Return (x, y) of the center of cell containing provided text 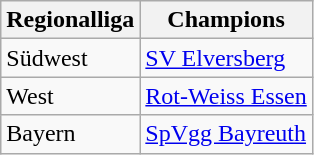
SpVgg Bayreuth (226, 134)
SV Elversberg (226, 58)
Südwest (70, 58)
West (70, 96)
Rot-Weiss Essen (226, 96)
Bayern (70, 134)
Champions (226, 20)
Regionalliga (70, 20)
